Pinpoint the cell where the given text exists, returning its [X, Y] midpoint coordinate. 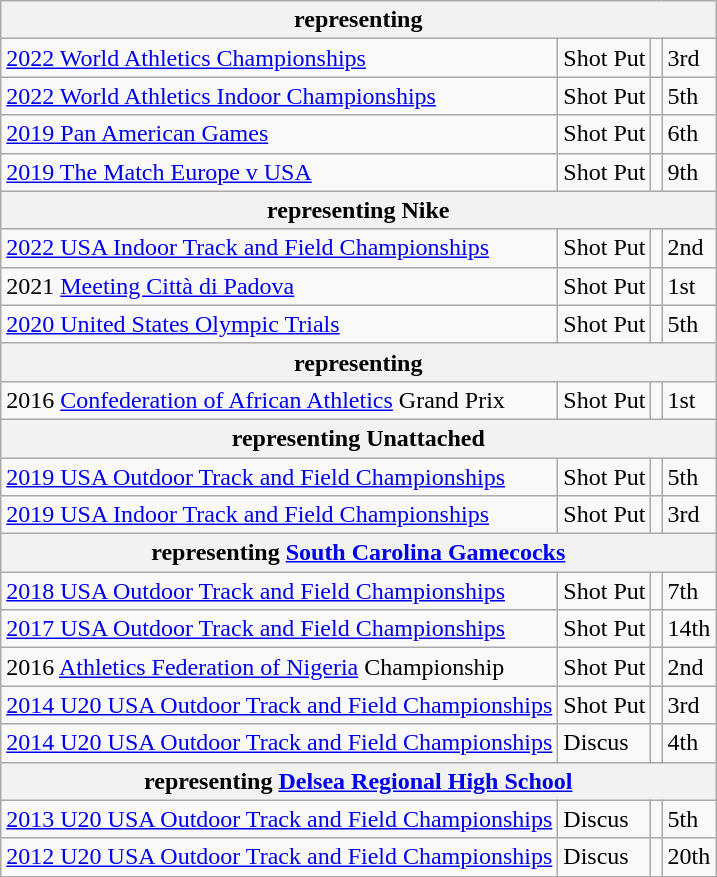
representing Nike [358, 210]
6th [689, 134]
2016 Athletics Federation of Nigeria Championship [280, 667]
representing Delsea Regional High School [358, 781]
2022 World Athletics Indoor Championships [280, 96]
9th [689, 172]
2019 USA Outdoor Track and Field Championships [280, 477]
representing South Carolina Gamecocks [358, 553]
2019 Pan American Games [280, 134]
14th [689, 629]
2021 Meeting Città di Padova [280, 286]
2012 U20 USA Outdoor Track and Field Championships [280, 857]
2020 United States Olympic Trials [280, 324]
2016 Confederation of African Athletics Grand Prix [280, 400]
2013 U20 USA Outdoor Track and Field Championships [280, 819]
2018 USA Outdoor Track and Field Championships [280, 591]
7th [689, 591]
2017 USA Outdoor Track and Field Championships [280, 629]
20th [689, 857]
representing Unattached [358, 438]
2019 The Match Europe v USA [280, 172]
2022 World Athletics Championships [280, 58]
2019 USA Indoor Track and Field Championships [280, 515]
2022 USA Indoor Track and Field Championships [280, 248]
4th [689, 743]
